Locate the cell with the specified text and output its (x, y) center coordinate. 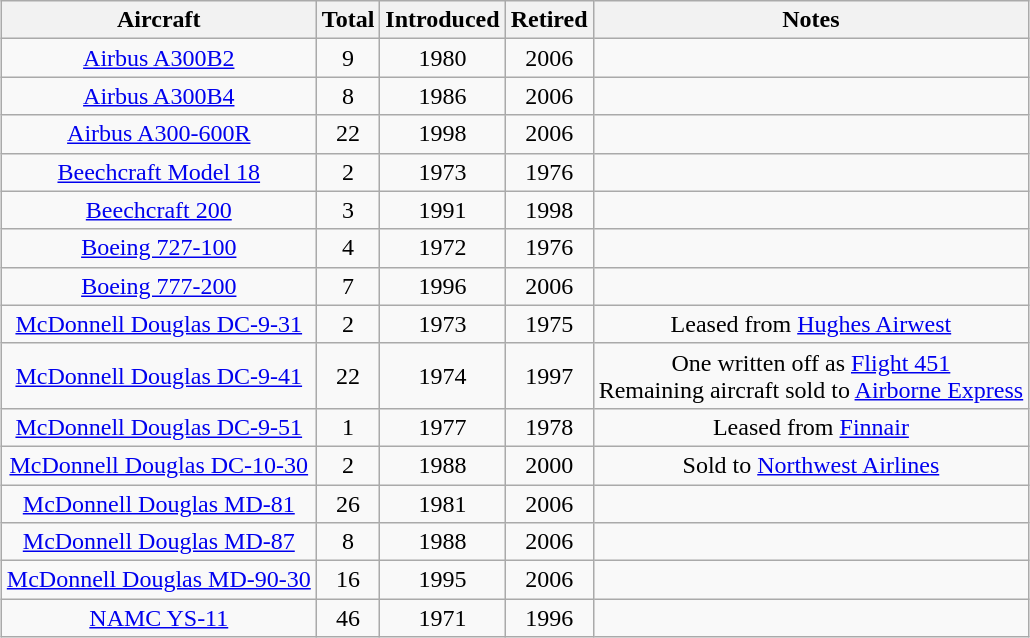
Airbus A300B4 (158, 96)
McDonnell Douglas DC-9-51 (158, 427)
1971 (442, 618)
McDonnell Douglas DC-9-31 (158, 324)
1995 (442, 580)
1978 (549, 427)
1977 (442, 427)
McDonnell Douglas DC-10-30 (158, 465)
3 (348, 210)
One written off as Flight 451 Remaining aircraft sold to Airborne Express (811, 376)
1974 (442, 376)
1 (348, 427)
Aircraft (158, 20)
1997 (549, 376)
Airbus A300-600R (158, 134)
Sold to Northwest Airlines (811, 465)
Retired (549, 20)
1981 (442, 503)
Introduced (442, 20)
NAMC YS-11 (158, 618)
McDonnell Douglas MD-90-30 (158, 580)
McDonnell Douglas MD-81 (158, 503)
Boeing 777-200 (158, 286)
26 (348, 503)
Leased from Finnair (811, 427)
1991 (442, 210)
Beechcraft Model 18 (158, 172)
McDonnell Douglas MD-87 (158, 542)
Leased from Hughes Airwest (811, 324)
16 (348, 580)
McDonnell Douglas DC-9-41 (158, 376)
1986 (442, 96)
2000 (549, 465)
1975 (549, 324)
Beechcraft 200 (158, 210)
1972 (442, 248)
46 (348, 618)
1980 (442, 58)
Total (348, 20)
7 (348, 286)
Boeing 727-100 (158, 248)
9 (348, 58)
4 (348, 248)
Airbus A300B2 (158, 58)
Notes (811, 20)
